Return [x, y] of the center of cell containing provided text 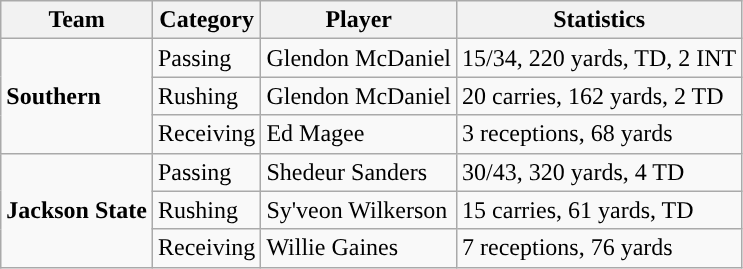
15/34, 220 yards, TD, 2 INT [600, 58]
30/43, 320 yards, 4 TD [600, 172]
Sy'veon Wilkerson [359, 210]
Category [206, 20]
Shedeur Sanders [359, 172]
Ed Magee [359, 134]
7 receptions, 76 yards [600, 248]
20 carries, 162 yards, 2 TD [600, 96]
Jackson State [77, 210]
Willie Gaines [359, 248]
Team [77, 20]
Statistics [600, 20]
3 receptions, 68 yards [600, 134]
Player [359, 20]
15 carries, 61 yards, TD [600, 210]
Southern [77, 96]
